Output the [x, y] coordinate of the center of the cell containing the given text.  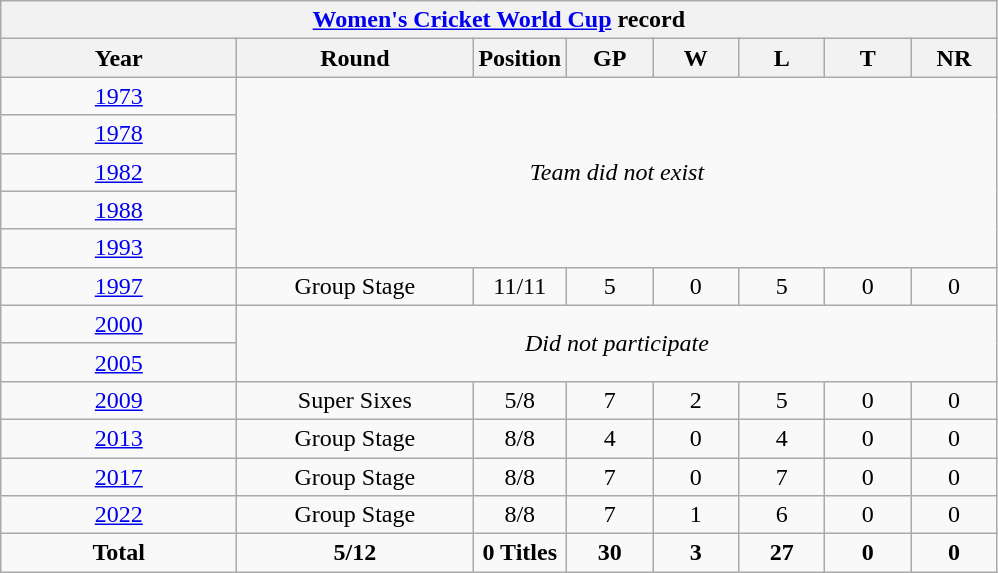
NR [954, 58]
5/12 [355, 553]
Round [355, 58]
L [782, 58]
1973 [119, 96]
27 [782, 553]
1982 [119, 172]
2000 [119, 324]
1 [696, 515]
1997 [119, 286]
Position [520, 58]
2005 [119, 362]
Total [119, 553]
2017 [119, 477]
T [868, 58]
11/11 [520, 286]
Team did not exist [617, 172]
5/8 [520, 400]
1993 [119, 248]
W [696, 58]
6 [782, 515]
3 [696, 553]
1988 [119, 210]
1978 [119, 134]
2013 [119, 438]
Year [119, 58]
Women's Cricket World Cup record [499, 20]
2009 [119, 400]
0 Titles [520, 553]
Super Sixes [355, 400]
2 [696, 400]
30 [610, 553]
2022 [119, 515]
GP [610, 58]
Did not participate [617, 343]
